Identify which cell holds the provided text, then report its (x, y) central coordinate. 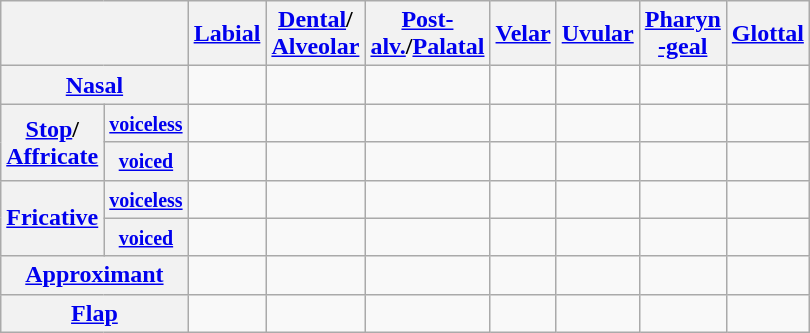
Fricative (52, 218)
Pharyn-geal (682, 34)
Dental/Alveolar (316, 34)
Nasal (94, 85)
Flap (94, 313)
Velar (523, 34)
Uvular (598, 34)
Glottal (768, 34)
Approximant (94, 275)
Post-alv./Palatal (428, 34)
Stop/Affricate (52, 142)
Labial (227, 34)
